Find where the given text appears and provide that cell's center as (x, y) coordinate. 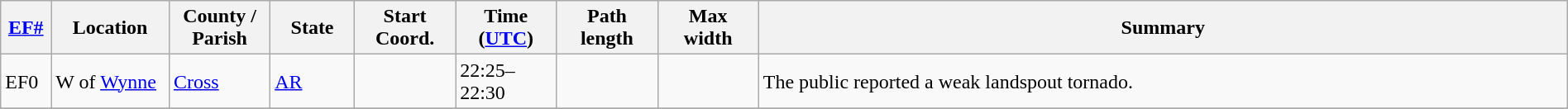
County / Parish (219, 28)
22:25–22:30 (506, 81)
Start Coord. (404, 28)
W of Wynne (111, 81)
AR (313, 81)
Max width (708, 28)
Path length (607, 28)
State (313, 28)
EF# (26, 28)
The public reported a weak landspout tornado. (1163, 81)
Summary (1163, 28)
EF0 (26, 81)
Location (111, 28)
Time (UTC) (506, 28)
Cross (219, 81)
